Detect which cell encompasses the target text, then output its [x, y] center coordinate. 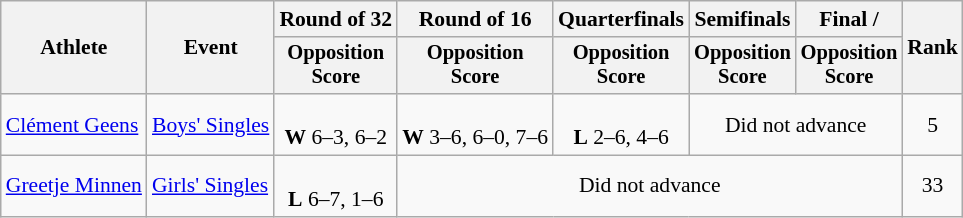
Semifinals [742, 19]
W 3–6, 6–0, 7–6 [475, 124]
Boys' Singles [210, 124]
Round of 16 [475, 19]
Athlete [74, 48]
Greetje Minnen [74, 186]
Event [210, 48]
Girls' Singles [210, 186]
5 [932, 124]
Round of 32 [336, 19]
L 2–6, 4–6 [621, 124]
L 6–7, 1–6 [336, 186]
33 [932, 186]
Rank [932, 48]
Final / [850, 19]
Quarterfinals [621, 19]
W 6–3, 6–2 [336, 124]
Clément Geens [74, 124]
